Return (x, y) of the center of cell containing provided text 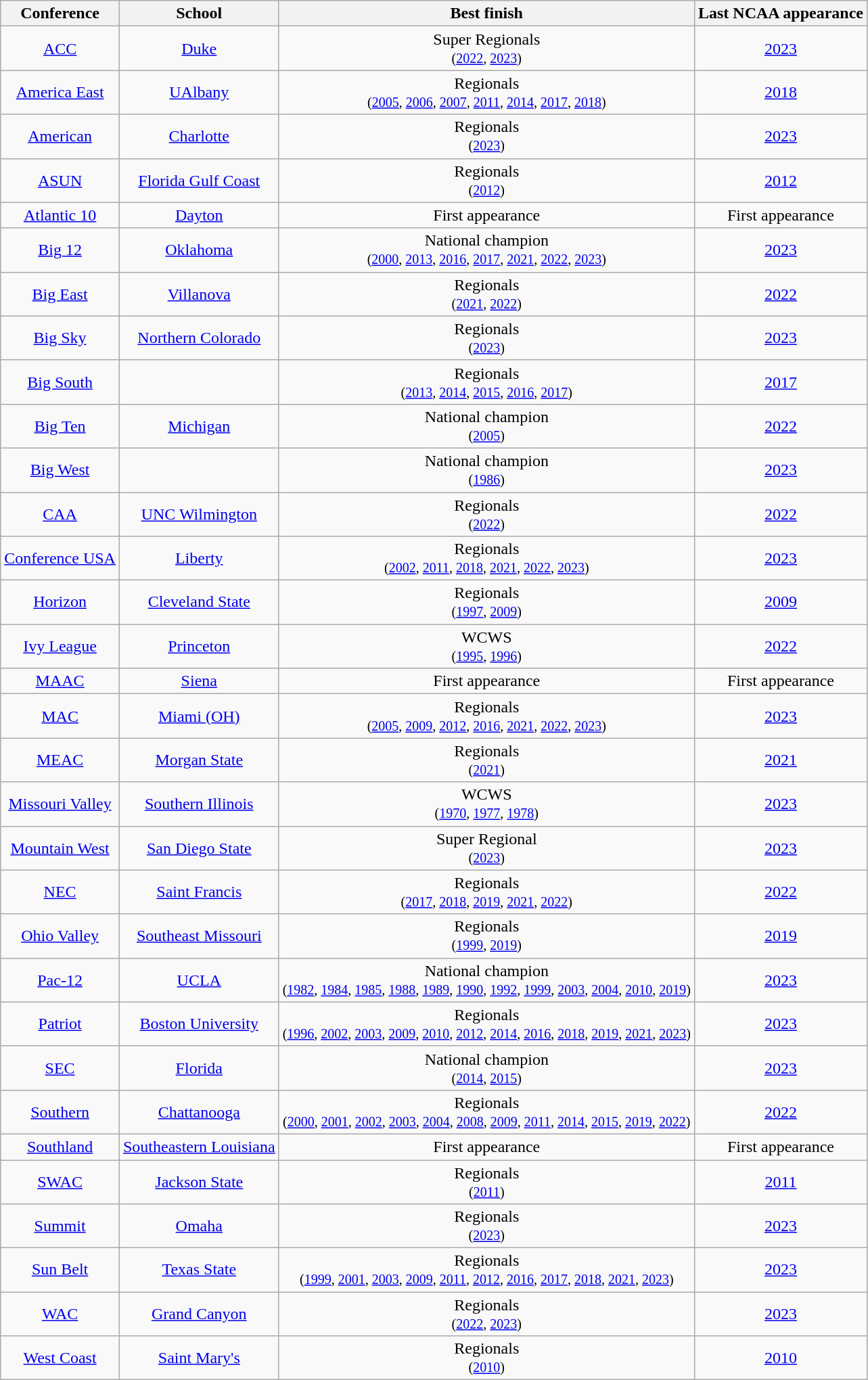
Super Regional(2023) (486, 848)
NEC (60, 892)
Regionals(1999, 2019) (486, 936)
Regionals(2022) (486, 514)
Regionals(1999, 2001, 2003, 2009, 2011, 2012, 2016, 2017, 2018, 2021, 2023) (486, 1270)
MAC (60, 716)
National champion(2000, 2013, 2016, 2017, 2021, 2022, 2023) (486, 250)
UNC Wilmington (199, 514)
Super Regionals(2022, 2023) (486, 49)
Villanova (199, 294)
America East (60, 92)
ASUN (60, 180)
Southern (60, 1112)
Regionals (2000, 2001, 2002, 2003, 2004, 2008, 2009, 2011, 2014, 2015, 2019, 2022) (486, 1112)
Princeton (199, 647)
2018 (781, 92)
Conference USA (60, 559)
Big East (60, 294)
Siena (199, 681)
Mountain West (60, 848)
Big Ten (60, 426)
Regionals(2022, 2023) (486, 1314)
Big West (60, 469)
National champion (2014, 2015) (486, 1067)
Big South (60, 382)
Patriot (60, 1024)
Liberty (199, 559)
Big Sky (60, 338)
San Diego State (199, 848)
Southland (60, 1147)
Sun Belt (60, 1270)
UCLA (199, 980)
Regionals(2021) (486, 760)
Regionals(2021, 2022) (486, 294)
Saint Mary's (199, 1358)
ACC (60, 49)
WCWS (1970, 1977, 1978) (486, 804)
Texas State (199, 1270)
Jackson State (199, 1181)
Duke (199, 49)
WAC (60, 1314)
Chattanooga (199, 1112)
Boston University (199, 1024)
Big 12 (60, 250)
2009 (781, 602)
Charlotte (199, 137)
Northern Colorado (199, 338)
Regionals(2005, 2009, 2012, 2016, 2021, 2022, 2023) (486, 716)
Regionals(2005, 2006, 2007, 2011, 2014, 2017, 2018) (486, 92)
2012 (781, 180)
Ivy League (60, 647)
Florida (199, 1067)
Morgan State (199, 760)
Regionals(2002, 2011, 2018, 2021, 2022, 2023) (486, 559)
National champion(1986) (486, 469)
SEC (60, 1067)
Regionals(2010) (486, 1358)
Atlantic 10 (60, 215)
Ohio Valley (60, 936)
WCWS(1995, 1996) (486, 647)
West Coast (60, 1358)
2021 (781, 760)
SWAC (60, 1181)
Southern Illinois (199, 804)
CAA (60, 514)
Florida Gulf Coast (199, 180)
Regionals(1997, 2009) (486, 602)
Cleveland State (199, 602)
Southeast Missouri (199, 936)
American (60, 137)
Dayton (199, 215)
Regionals(2012) (486, 180)
National champion(2005) (486, 426)
Last NCAA appearance (781, 14)
Regionals(1996, 2002, 2003, 2009, 2010, 2012, 2014, 2016, 2018, 2019, 2021, 2023) (486, 1024)
Grand Canyon (199, 1314)
Miami (OH) (199, 716)
2011 (781, 1181)
MAAC (60, 681)
Oklahoma (199, 250)
Regionals(2017, 2018, 2019, 2021, 2022) (486, 892)
Summit (60, 1226)
2017 (781, 382)
Regionals(2011) (486, 1181)
2010 (781, 1358)
National champion(1982, 1984, 1985, 1988, 1989, 1990, 1992, 1999, 2003, 2004, 2010, 2019) (486, 980)
Horizon (60, 602)
2019 (781, 936)
Michigan (199, 426)
UAlbany (199, 92)
Saint Francis (199, 892)
School (199, 14)
MEAC (60, 760)
Southeastern Louisiana (199, 1147)
Regionals(2013, 2014, 2015, 2016, 2017) (486, 382)
Conference (60, 14)
Omaha (199, 1226)
Pac-12 (60, 980)
Best finish (486, 14)
Missouri Valley (60, 804)
